Determine the (X, Y) coordinate at the center of the cell enclosing the given text.  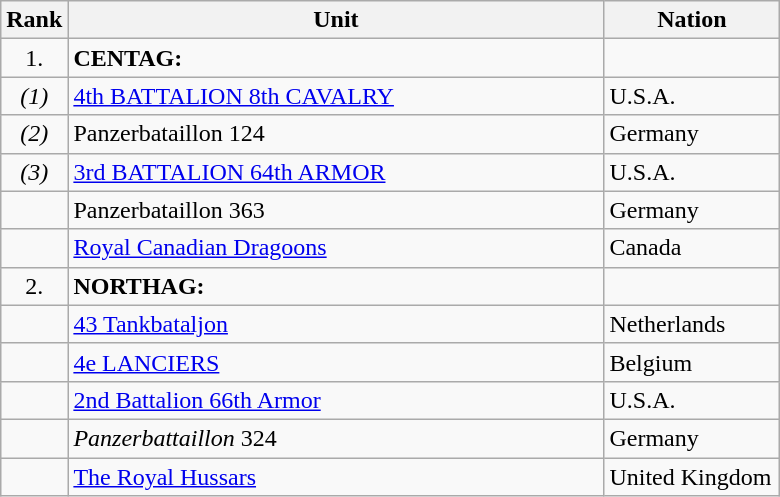
Panzerbataillon 124 (336, 134)
CENTAG: (336, 58)
Panzerbattaillon 324 (336, 438)
United Kingdom (692, 477)
4e LANCIERS (336, 362)
Nation (692, 20)
1. (34, 58)
Rank (34, 20)
The Royal Hussars (336, 477)
2nd Battalion 66th Armor (336, 400)
3rd BATTALION 64th ARMOR (336, 172)
(1) (34, 96)
Panzerbataillon 363 (336, 210)
Netherlands (692, 324)
Unit (336, 20)
Belgium (692, 362)
NORTHAG: (336, 286)
43 Tankbataljon (336, 324)
(3) (34, 172)
Royal Canadian Dragoons (336, 248)
(2) (34, 134)
4th BATTALION 8th CAVALRY (336, 96)
Canada (692, 248)
2. (34, 286)
